Pinpoint the cell where the given text exists, returning its (X, Y) midpoint coordinate. 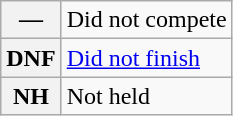
Did not compete (146, 20)
NH (31, 96)
DNF (31, 58)
— (31, 20)
Did not finish (146, 58)
Not held (146, 96)
